Pinpoint the cell where the given text exists, returning its [X, Y] midpoint coordinate. 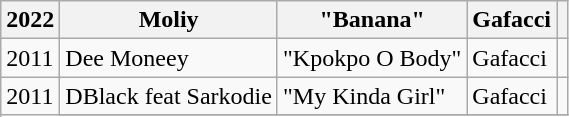
"Kpokpo O Body" [372, 58]
"Banana" [372, 20]
"My Kinda Girl" [372, 96]
DBlack feat Sarkodie [169, 96]
Moliy [169, 20]
Dee Moneey [169, 58]
2022 [30, 20]
